Search for the cell housing the specified text and yield its [x, y] center coordinate. 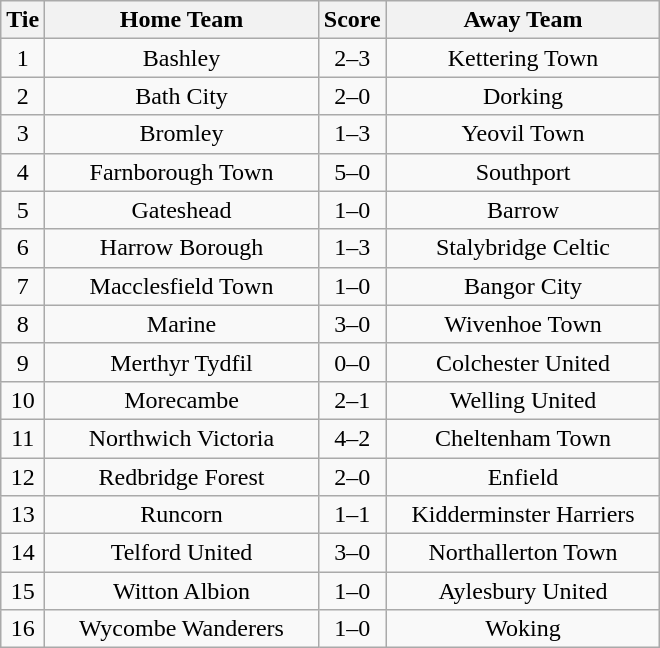
5–0 [352, 172]
4 [23, 172]
11 [23, 438]
4–2 [352, 438]
Marine [182, 324]
Dorking [523, 96]
2 [23, 96]
12 [23, 477]
Tie [23, 20]
Northallerton Town [523, 553]
Cheltenham Town [523, 438]
Northwich Victoria [182, 438]
Harrow Borough [182, 248]
Bromley [182, 134]
Enfield [523, 477]
Home Team [182, 20]
9 [23, 362]
2–3 [352, 58]
Stalybridge Celtic [523, 248]
1 [23, 58]
8 [23, 324]
10 [23, 400]
14 [23, 553]
Runcorn [182, 515]
Colchester United [523, 362]
Bangor City [523, 286]
Barrow [523, 210]
Merthyr Tydfil [182, 362]
16 [23, 629]
Wivenhoe Town [523, 324]
0–0 [352, 362]
15 [23, 591]
Morecambe [182, 400]
Witton Albion [182, 591]
Welling United [523, 400]
Aylesbury United [523, 591]
Telford United [182, 553]
Woking [523, 629]
Away Team [523, 20]
5 [23, 210]
7 [23, 286]
Yeovil Town [523, 134]
Bath City [182, 96]
1–1 [352, 515]
13 [23, 515]
6 [23, 248]
3 [23, 134]
Gateshead [182, 210]
Macclesfield Town [182, 286]
Bashley [182, 58]
Score [352, 20]
2–1 [352, 400]
Wycombe Wanderers [182, 629]
Farnborough Town [182, 172]
Redbridge Forest [182, 477]
Kettering Town [523, 58]
Southport [523, 172]
Kidderminster Harriers [523, 515]
